Find where the given text appears and provide that cell's center as [X, Y] coordinate. 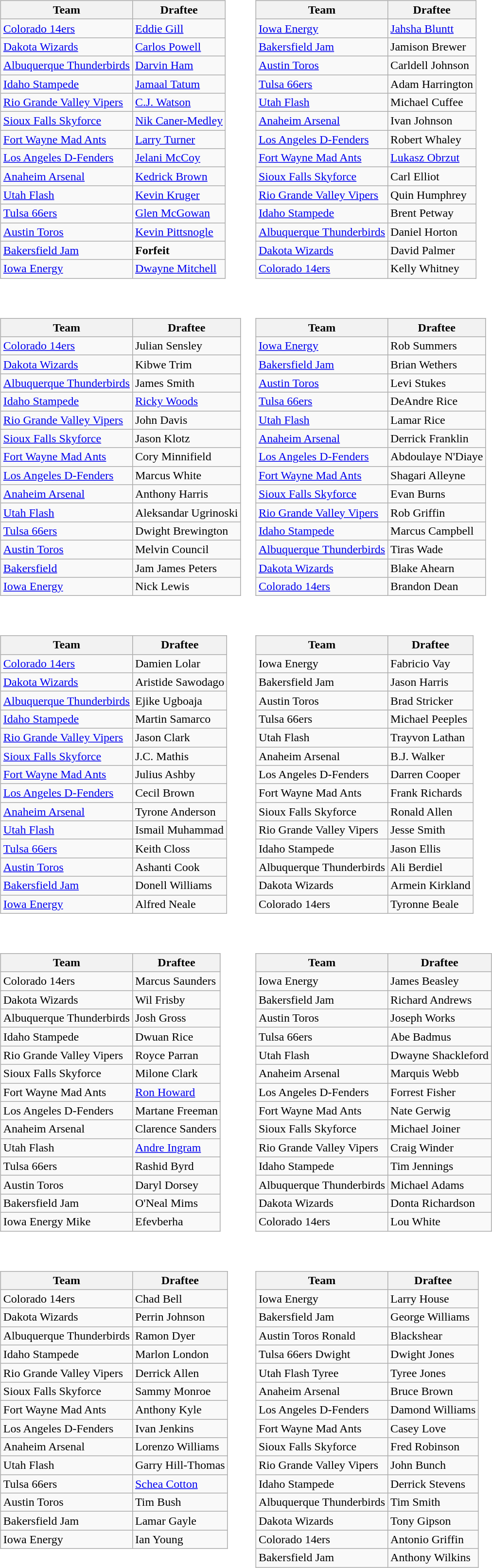
Brian Wethers [437, 365]
Derrick Stevens [433, 1484]
Alfred Neale [179, 904]
Iowa Energy Mike [66, 1221]
Cecil Brown [179, 793]
Abdoulaye N'Diaye [437, 457]
John Davis [186, 420]
Bruce Brown [433, 1391]
Anthony Kyle [180, 1410]
Blackshear [433, 1336]
Kibwe Trim [186, 365]
Joseph Works [439, 1018]
Lorenzo Williams [180, 1447]
Jesse Smith [431, 830]
Marcus White [186, 475]
Donta Richardson [439, 1203]
Daniel Horton [432, 232]
Levi Stukes [437, 383]
Jason Klotz [186, 438]
Sammy Monroe [180, 1391]
Brent Petway [432, 213]
Martin Samarco [179, 719]
Kelly Whitney [432, 269]
Derrick Allen [180, 1373]
Dwight Brewington [186, 531]
Darvin Ham [179, 65]
Carldell Johnson [432, 65]
Bakersfield [66, 568]
Clarence Sanders [176, 1129]
Lamar Gayle [180, 1521]
Martane Freeman [176, 1111]
Michael Cuffee [432, 103]
Tony Gipson [433, 1521]
Damond Williams [433, 1410]
Ronald Allen [431, 812]
Tyrone Anderson [179, 812]
Daryl Dorsey [176, 1185]
Ron Howard [176, 1092]
Julius Ashby [179, 775]
Jason Clark [179, 737]
Royce Parran [176, 1055]
Carl Elliot [432, 176]
Dwayne Shackleford [439, 1055]
Ivan Johnson [432, 121]
Keith Closs [179, 849]
Utah Flash Tyree [322, 1373]
Nate Gerwig [439, 1111]
Donell Williams [179, 886]
Rashid Byrd [176, 1166]
Rob Griffin [437, 512]
Derrick Franklin [437, 438]
Nick Lewis [186, 587]
Dwight Jones [433, 1354]
Abe Badmus [439, 1037]
Ricky Woods [186, 401]
Brandon Dean [437, 587]
Ismail Muhammad [179, 830]
John Bunch [433, 1465]
Richard Andrews [439, 1000]
Carlos Powell [179, 47]
Tim Smith [433, 1502]
Aleksandar Ugrinoski [186, 512]
Nik Caner-Medley [179, 121]
Andre Ingram [176, 1148]
Tyronne Beale [431, 904]
Tim Jennings [439, 1166]
Michael Adams [439, 1185]
Frank Richards [431, 793]
Evan Burns [437, 494]
Dwuan Rice [176, 1037]
Ejike Ugboaja [179, 700]
Forrest Fisher [439, 1092]
Anthony Harris [186, 494]
Tim Bush [180, 1502]
Glen McGowan [179, 213]
Melvin Council [186, 549]
Rob Summers [437, 346]
Lukasz Obrzut [432, 158]
George Williams [433, 1317]
Forfeit [179, 250]
Ali Berdiel [431, 867]
Darren Cooper [431, 775]
Cory Minnifield [186, 457]
Marcus Campbell [437, 531]
Lamar Rice [437, 420]
Jamaal Tatum [179, 84]
B.J. Walker [431, 756]
David Palmer [432, 250]
Chad Bell [180, 1299]
Craig Winder [439, 1148]
C.J. Watson [179, 103]
Efevberha [176, 1221]
Anthony Wilkins [433, 1558]
Jam James Peters [186, 568]
Ramon Dyer [180, 1336]
Kevin Pittsnogle [179, 232]
Lou White [439, 1221]
Eddie Gill [179, 28]
Armein Kirkland [431, 886]
Aristide Sawodago [179, 682]
Fabricio Vay [431, 663]
Marquis Webb [439, 1074]
Austin Toros Ronald [322, 1336]
Garry Hill-Thomas [180, 1465]
Larry House [433, 1299]
J.C. Mathis [179, 756]
Milone Clark [176, 1074]
DeAndre Rice [437, 401]
Shagari Alleyne [437, 475]
Brad Stricker [431, 700]
Adam Harrington [432, 84]
Damien Lolar [179, 663]
Jahsha Bluntt [432, 28]
Blake Ahearn [437, 568]
O'Neal Mims [176, 1203]
Tiras Wade [437, 549]
James Beasley [439, 981]
Robert Whaley [432, 139]
Jason Harris [431, 682]
Ashanti Cook [179, 867]
Ian Young [180, 1539]
Fred Robinson [433, 1447]
James Smith [186, 383]
Michael Peeples [431, 719]
Larry Turner [179, 139]
Kevin Kruger [179, 195]
Josh Gross [176, 1018]
Jason Ellis [431, 849]
Tyree Jones [433, 1373]
Julian Sensley [186, 346]
Quin Humphrey [432, 195]
Kedrick Brown [179, 176]
Casey Love [433, 1429]
Tulsa 66ers Dwight [322, 1354]
Schea Cotton [180, 1484]
Wil Frisby [176, 1000]
Trayvon Lathan [431, 737]
Michael Joiner [439, 1129]
Ivan Jenkins [180, 1429]
Jelani McCoy [179, 158]
Antonio Griffin [433, 1539]
Jamison Brewer [432, 47]
Marcus Saunders [176, 981]
Dwayne Mitchell [179, 269]
Marlon London [180, 1354]
Perrin Johnson [180, 1317]
